Find where the given text appears and provide that cell's center as [x, y] coordinate. 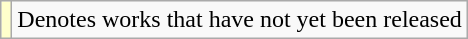
Denotes works that have not yet been released [240, 20]
